Output the [x, y] coordinate of the center of the cell containing the given text.  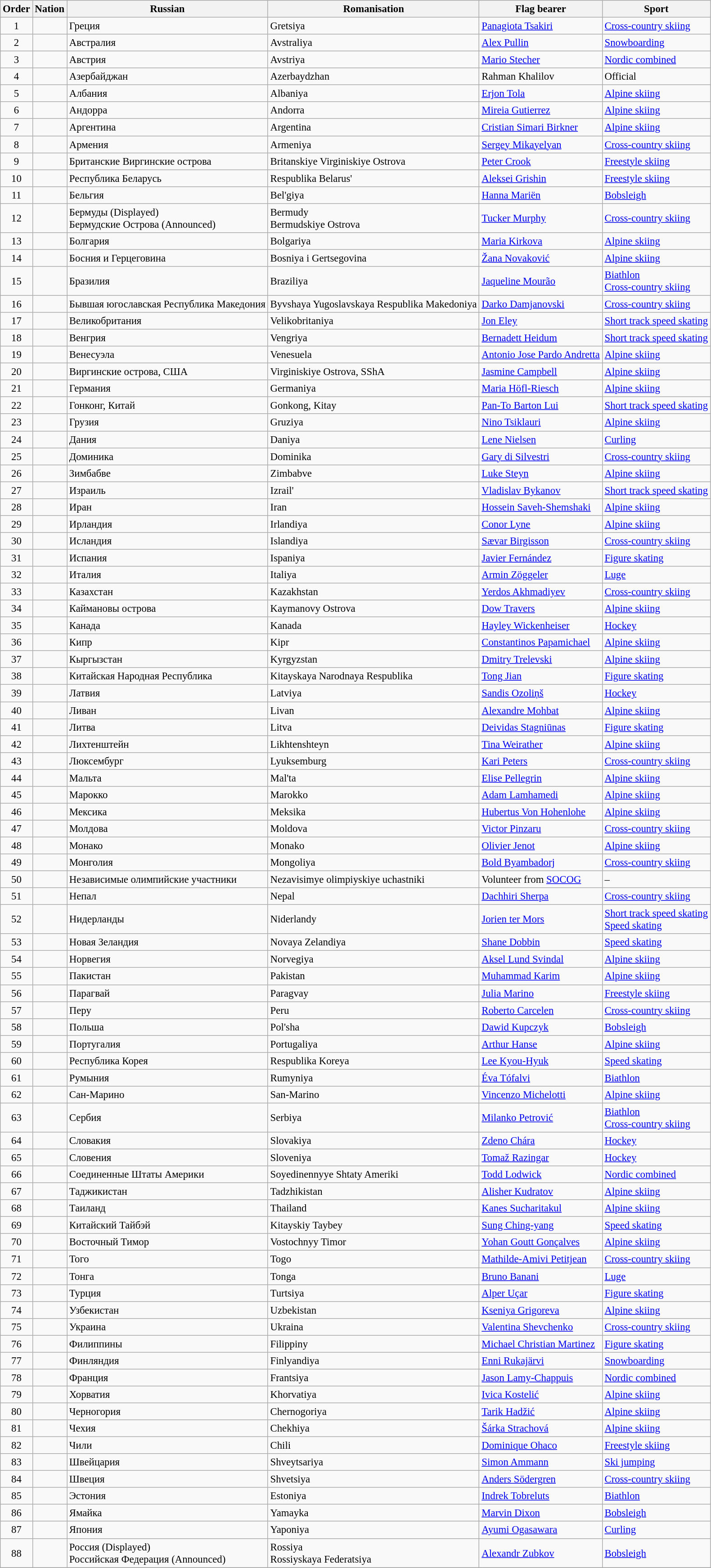
15 [16, 281]
Республика Беларусь [167, 178]
67 [16, 1192]
18 [16, 338]
Швейцария [167, 1462]
Respublika Koreya [373, 1061]
Португалия [167, 1044]
Dominika [373, 456]
58 [16, 1027]
Finlyandiya [373, 1361]
Андорра [167, 110]
Novaya Zelandiya [373, 942]
Anders Södergren [541, 1479]
Gary di Silvestri [541, 456]
Австрия [167, 60]
Darko Damjanovski [541, 304]
48 [16, 845]
31 [16, 558]
Виргинские острова, США [167, 372]
Armin Zöggeler [541, 575]
86 [16, 1513]
Victor Pinzaru [541, 829]
Chekhiya [373, 1428]
Cristian Simari Birkner [541, 127]
81 [16, 1428]
Турция [167, 1293]
68 [16, 1208]
Исландия [167, 541]
Армения [167, 145]
50 [16, 880]
Республика Корея [167, 1061]
Serbiya [373, 1117]
San-Marino [373, 1095]
Argentina [373, 127]
Tonga [373, 1276]
Венгрия [167, 338]
Dawid Kupczyk [541, 1027]
69 [16, 1225]
Пакистан [167, 976]
Ирландия [167, 524]
Official [656, 77]
Aleksei Grishin [541, 178]
Грузия [167, 423]
Andorra [373, 110]
74 [16, 1310]
32 [16, 575]
Hubertus Von Hohenlohe [541, 812]
Испания [167, 558]
Michael Christian Martinez [541, 1344]
38 [16, 677]
51 [16, 896]
Mongoliya [373, 863]
Dominique Ohaco [541, 1446]
Ayumi Ogasawara [541, 1530]
19 [16, 355]
25 [16, 456]
Китайский Тайбэй [167, 1225]
Meksika [373, 812]
Yamayka [373, 1513]
49 [16, 863]
Ливан [167, 710]
Таджикистан [167, 1192]
Бразилия [167, 281]
Lee Kyou-Hyuk [541, 1061]
Венесуэла [167, 355]
Dachhiri Sherpa [541, 896]
80 [16, 1411]
57 [16, 1010]
84 [16, 1479]
Enni Rukajärvi [541, 1361]
Германия [167, 389]
Кипр [167, 642]
66 [16, 1175]
Olivier Jenot [541, 845]
Jon Eley [541, 321]
Kitayskaya Narodnaya Respublika [373, 677]
Kitayskiy Taybey [373, 1225]
Gretsiya [373, 26]
Livan [373, 710]
27 [16, 490]
Болгария [167, 241]
Sergey Mikayelyan [541, 145]
Мексика [167, 812]
Латвия [167, 693]
Panagiota Tsakiri [541, 26]
Kari Peters [541, 761]
Гонконг, Китай [167, 406]
Британские Виргинские острова [167, 161]
Jason Lamy-Chappuis [541, 1378]
Byvshaya Yugoslavskaya Respublika Makedoniya [373, 304]
Muhammad Karim [541, 976]
Portugaliya [373, 1044]
Kazakhstan [373, 592]
Хорватия [167, 1395]
Gonkong, Kitay [373, 406]
41 [16, 727]
61 [16, 1078]
64 [16, 1141]
82 [16, 1446]
Украина [167, 1327]
12 [16, 218]
Šárka Strachová [541, 1428]
Daniya [373, 439]
72 [16, 1276]
Yohan Goutt Gonçalves [541, 1242]
Chili [373, 1446]
Монголия [167, 863]
56 [16, 993]
Aksel Lund Svindal [541, 959]
Žana Novaković [541, 258]
Pol'sha [373, 1027]
Люксембург [167, 761]
Нидерланды [167, 919]
Kipr [373, 642]
29 [16, 524]
Черногория [167, 1411]
Монако [167, 845]
Парагвай [167, 993]
40 [16, 710]
78 [16, 1378]
Sævar Birgisson [541, 541]
87 [16, 1530]
Short track speed skatingSpeed skating [656, 919]
43 [16, 761]
7 [16, 127]
Litva [373, 727]
73 [16, 1293]
Thailand [373, 1208]
77 [16, 1361]
9 [16, 161]
24 [16, 439]
28 [16, 507]
Hossein Saveh-Shemshaki [541, 507]
Marvin Dixon [541, 1513]
17 [16, 321]
53 [16, 942]
85 [16, 1496]
Yerdos Akhmadiyev [541, 592]
Lene Nielsen [541, 439]
5 [16, 94]
55 [16, 976]
Pakistan [373, 976]
44 [16, 778]
Bernadett Heidum [541, 338]
Vladislav Bykanov [541, 490]
Conor Lyne [541, 524]
Tarik Hadžić [541, 1411]
Филиппины [167, 1344]
Antonio Jose Pardo Andretta [541, 355]
Sport [656, 9]
Tomaž Razingar [541, 1158]
Romanisation [373, 9]
Bolgariya [373, 241]
Доминика [167, 456]
33 [16, 592]
Maria Kirkova [541, 241]
Indrek Tobreluts [541, 1496]
RossiyaRossiyskaya Federatsiya [373, 1553]
75 [16, 1327]
Julia Marino [541, 993]
Volunteer from SOCOG [541, 880]
Hayley Wickenheiser [541, 626]
Latviya [373, 693]
Bruno Banani [541, 1276]
Иран [167, 507]
Izrail' [373, 490]
26 [16, 473]
Норвегия [167, 959]
Avstraliya [373, 43]
10 [16, 178]
Zimbabve [373, 473]
Тонга [167, 1276]
30 [16, 541]
Soyedinennyye Shtaty Ameriki [373, 1175]
Зимбабве [167, 473]
Эстония [167, 1496]
Nezavisimye olimpiyskiye uchastniki [373, 880]
Yaponiya [373, 1530]
Rahman Khalilov [541, 77]
47 [16, 829]
2 [16, 43]
Britanskiye Virginiskiye Ostrova [373, 161]
88 [16, 1553]
Shane Dobbin [541, 942]
Nepal [373, 896]
Восточный Тимор [167, 1242]
Albaniya [373, 94]
23 [16, 423]
Iran [373, 507]
Constantinos Papamichael [541, 642]
37 [16, 660]
Ямайка [167, 1513]
83 [16, 1462]
Braziliya [373, 281]
Niderlandy [373, 919]
Китайская Народная Республика [167, 677]
Ukraina [373, 1327]
Соединенные Штаты Америки [167, 1175]
Sung Ching-yang [541, 1225]
Alex Pullin [541, 43]
Финляндия [167, 1361]
Russian [167, 9]
Tong Jian [541, 677]
54 [16, 959]
Новая Зеландия [167, 942]
Elise Pellegrin [541, 778]
Moldova [373, 829]
Frantsiya [373, 1378]
Norvegiya [373, 959]
Todd Lodwick [541, 1175]
Ivica Kostelić [541, 1395]
39 [16, 693]
Kyrgyzstan [373, 660]
Словакия [167, 1141]
Khorvatiya [373, 1395]
Израиль [167, 490]
Simon Ammann [541, 1462]
Литва [167, 727]
Nation [49, 9]
Великобритания [167, 321]
Независимые олимпийские участники [167, 880]
62 [16, 1095]
Paragvay [373, 993]
Kseniya Grigoreva [541, 1310]
Бельгия [167, 195]
Россия (Displayed)Российская Федерация (Announced) [167, 1553]
11 [16, 195]
Sandis Ozoliņš [541, 693]
Mireia Gutierrez [541, 110]
Shvetsiya [373, 1479]
Slovakiya [373, 1141]
– [656, 880]
60 [16, 1061]
71 [16, 1259]
Lyuksemburg [373, 761]
42 [16, 744]
Respublika Belarus' [373, 178]
34 [16, 609]
Польша [167, 1027]
65 [16, 1158]
Filippiny [373, 1344]
1 [16, 26]
21 [16, 389]
Франция [167, 1378]
36 [16, 642]
Лихтенштейн [167, 744]
Dow Travers [541, 609]
3 [16, 60]
Того [167, 1259]
Бермуды (Displayed)Бермудские Острова (Announced) [167, 218]
8 [16, 145]
76 [16, 1344]
Bold Byambadorj [541, 863]
Monako [373, 845]
Gruziya [373, 423]
Zdeno Chára [541, 1141]
46 [16, 812]
Дания [167, 439]
Virginiskiye Ostrova, SShA [373, 372]
Jaqueline Mourão [541, 281]
Arthur Hanse [541, 1044]
79 [16, 1395]
Япония [167, 1530]
Javier Fernández [541, 558]
Kanes Sucharitakul [541, 1208]
Марокко [167, 795]
Jasmine Campbell [541, 372]
Tucker Murphy [541, 218]
Dmitry Trelevski [541, 660]
22 [16, 406]
Азербайджан [167, 77]
Order [16, 9]
Sloveniya [373, 1158]
Velikobritaniya [373, 321]
Аргентина [167, 127]
Mario Stecher [541, 60]
Мальта [167, 778]
Казахстан [167, 592]
Греция [167, 26]
Adam Lamhamedi [541, 795]
Ispaniya [373, 558]
Deividas Stagniūnas [541, 727]
Сан-Марино [167, 1095]
Mal'ta [373, 778]
Peru [373, 1010]
Tina Weirather [541, 744]
Rumyniya [373, 1078]
Alisher Kudratov [541, 1192]
Kanada [373, 626]
BermudyBermudskiye Ostrova [373, 218]
45 [16, 795]
Valentina Shevchenko [541, 1327]
4 [16, 77]
Kaymanovy Ostrova [373, 609]
Чили [167, 1446]
Nino Tsiklauri [541, 423]
Ski jumping [656, 1462]
Erjon Tola [541, 94]
Чехия [167, 1428]
63 [16, 1117]
Peter Crook [541, 161]
Перу [167, 1010]
Tadzhikistan [373, 1192]
Босния и Герцеговина [167, 258]
20 [16, 372]
Кыргызстан [167, 660]
Marokko [373, 795]
Pan-To Barton Lui [541, 406]
Каймановы острова [167, 609]
Бывшая югославская Республика Македония [167, 304]
Togo [373, 1259]
Непал [167, 896]
Румыния [167, 1078]
Turtsiya [373, 1293]
Vincenzo Michelotti [541, 1095]
Italiya [373, 575]
Узбекистан [167, 1310]
Venesuela [373, 355]
59 [16, 1044]
Azerbaydzhan [373, 77]
Likhtenshteyn [373, 744]
Shveytsariya [373, 1462]
6 [16, 110]
70 [16, 1242]
Bel'giya [373, 195]
Islandiya [373, 541]
Éva Tófalvi [541, 1078]
Chernogoriya [373, 1411]
16 [16, 304]
Австралия [167, 43]
Bosniya i Gertsegovina [373, 258]
Jorien ter Mors [541, 919]
13 [16, 241]
Италия [167, 575]
Швеция [167, 1479]
Germaniya [373, 389]
35 [16, 626]
Alexandr Zubkov [541, 1553]
Avstriya [373, 60]
Mathilde-Amivi Petitjean [541, 1259]
Канада [167, 626]
Roberto Carcelen [541, 1010]
Luke Steyn [541, 473]
Estoniya [373, 1496]
14 [16, 258]
Irlandiya [373, 524]
Milanko Petrović [541, 1117]
Словения [167, 1158]
Албания [167, 94]
Alper Uçar [541, 1293]
Таиланд [167, 1208]
Hanna Mariën [541, 195]
Vengriya [373, 338]
Flag bearer [541, 9]
52 [16, 919]
Maria Höfl-Riesch [541, 389]
Armeniya [373, 145]
Alexandre Mohbat [541, 710]
Молдова [167, 829]
Сербия [167, 1117]
Vostochnyy Timor [373, 1242]
Uzbekistan [373, 1310]
